Extract the [X, Y] coordinate from the center of the cell holding the provided text.  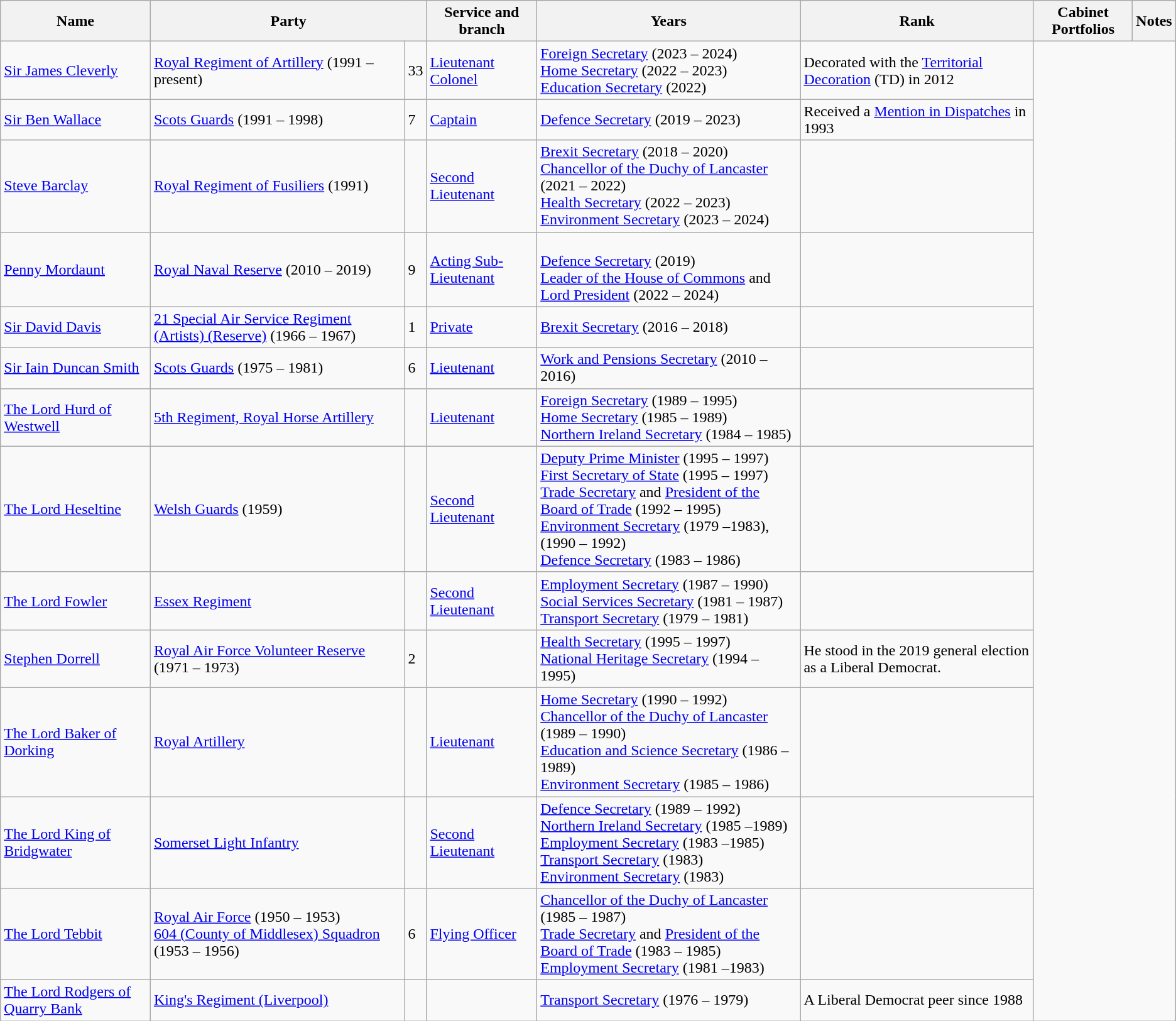
9 [416, 269]
Penny Mordaunt [75, 269]
Scots Guards (1991 – 1998) [278, 119]
Private [482, 327]
Notes [1154, 21]
Health Secretary (1995 – 1997)National Heritage Secretary (1994 – 1995) [668, 658]
Name [75, 21]
Transport Secretary (1976 – 1979) [668, 1000]
Work and Pensions Secretary (2010 – 2016) [668, 368]
Royal Artillery [278, 741]
Somerset Light Infantry [278, 843]
Employment Secretary (1987 – 1990)Social Services Secretary (1981 – 1987)Transport Secretary (1979 – 1981) [668, 601]
Rank [917, 21]
Royal Regiment of Fusiliers (1991) [278, 186]
1 [416, 327]
Steve Barclay [75, 186]
The Lord Fowler [75, 601]
Chancellor of the Duchy of Lancaster (1985 – 1987)Trade Secretary and President of the Board of Trade (1983 – 1985)Employment Secretary (1981 –1983) [668, 934]
Received a Mention in Dispatches in 1993 [917, 119]
Lieutenant Colonel [482, 70]
Stephen Dorrell [75, 658]
The Lord Rodgers of Quarry Bank [75, 1000]
Welsh Guards (1959) [278, 509]
Scots Guards (1975 – 1981) [278, 368]
Flying Officer [482, 934]
7 [416, 119]
He stood in the 2019 general election as a Liberal Democrat. [917, 658]
Captain [482, 119]
5th Regiment, Royal Horse Artillery [278, 417]
Acting Sub-Lieutenant [482, 269]
Brexit Secretary (2018 – 2020)Chancellor of the Duchy of Lancaster (2021 – 2022)Health Secretary (2022 – 2023)Environment Secretary (2023 – 2024) [668, 186]
Royal Naval Reserve (2010 – 2019) [278, 269]
Brexit Secretary (2016 – 2018) [668, 327]
The Lord Heseltine [75, 509]
33 [416, 70]
The Lord Hurd of Westwell [75, 417]
Defence Secretary (2019)Leader of the House of Commons and Lord President (2022 – 2024) [668, 269]
2 [416, 658]
Cabinet Portfolios [1083, 21]
Sir Ben Wallace [75, 119]
King's Regiment (Liverpool) [278, 1000]
Foreign Secretary (2023 – 2024)Home Secretary (2022 – 2023)Education Secretary (2022) [668, 70]
Royal Air Force Volunteer Reserve (1971 – 1973) [278, 658]
A Liberal Democrat peer since 1988 [917, 1000]
Defence Secretary (2019 – 2023) [668, 119]
The Lord Baker of Dorking [75, 741]
21 Special Air Service Regiment (Artists) (Reserve) (1966 – 1967) [278, 327]
Decorated with the Territorial Decoration (TD) in 2012 [917, 70]
Sir David Davis [75, 327]
The Lord King of Bridgwater [75, 843]
Essex Regiment [278, 601]
Foreign Secretary (1989 – 1995)Home Secretary (1985 – 1989)Northern Ireland Secretary (1984 – 1985) [668, 417]
Service and branch [482, 21]
Royal Air Force (1950 – 1953)604 (County of Middlesex) Squadron (1953 – 1956) [278, 934]
Royal Regiment of Artillery (1991 – present) [278, 70]
Sir James Cleverly [75, 70]
Sir Iain Duncan Smith [75, 368]
Party [288, 21]
The Lord Tebbit [75, 934]
Years [668, 21]
